Output the (X, Y) coordinate of the center of the cell containing the given text.  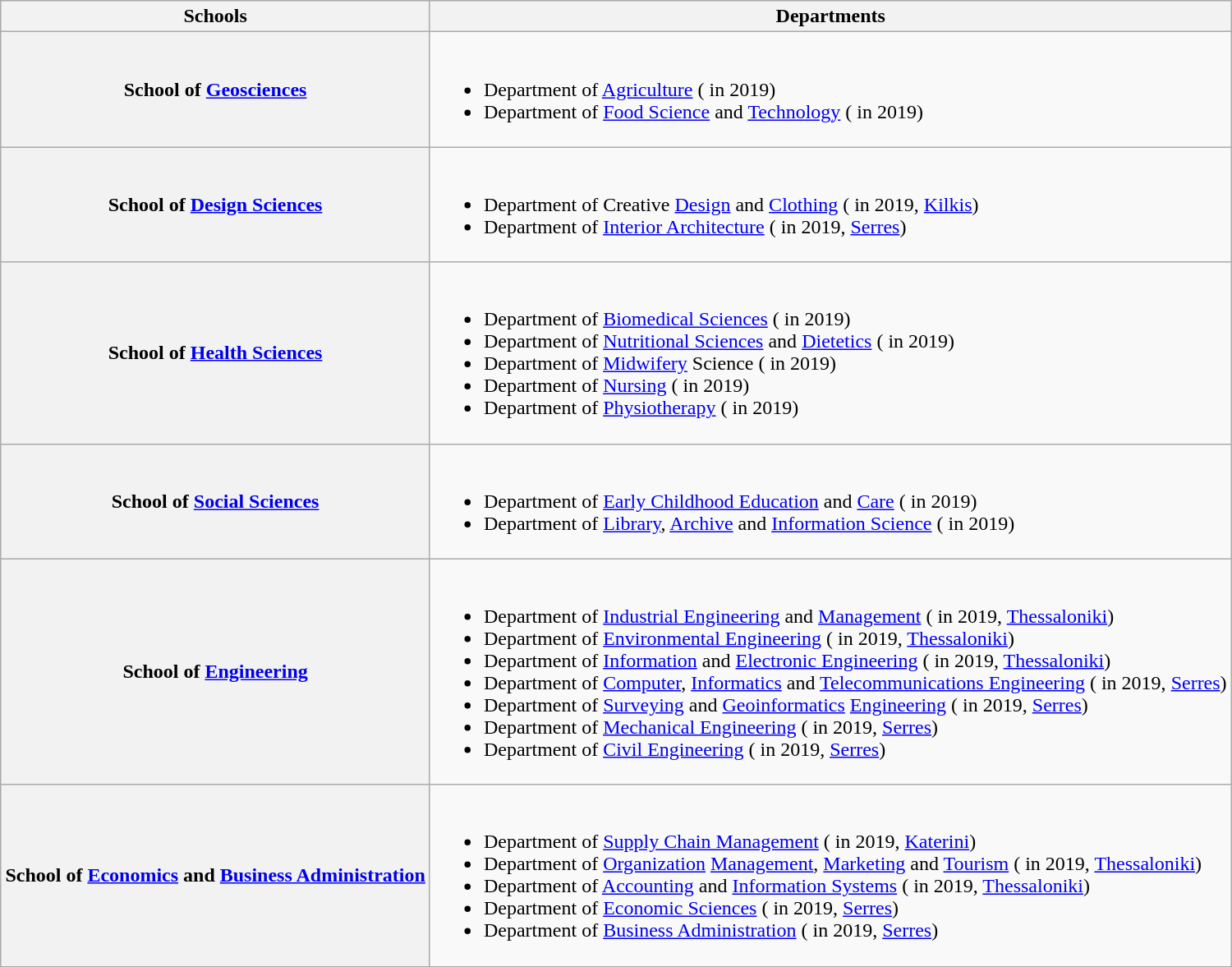
School of Social Sciences (215, 501)
School of Geosciences (215, 90)
Department of Creative Design and Clothing ( in 2019, Kilkis)Department of Interior Architecture ( in 2019, Serres) (830, 205)
School of Health Sciences (215, 353)
School of Design Sciences (215, 205)
Department of Agriculture ( in 2019)Department of Food Science and Technology ( in 2019) (830, 90)
Department of Early Childhood Education and Care ( in 2019)Department of Library, Archive and Information Science ( in 2019) (830, 501)
Departments (830, 16)
Schools (215, 16)
School of Economics and Business Administration (215, 876)
School of Engineering (215, 672)
